Return (x, y) of the center of cell containing provided text 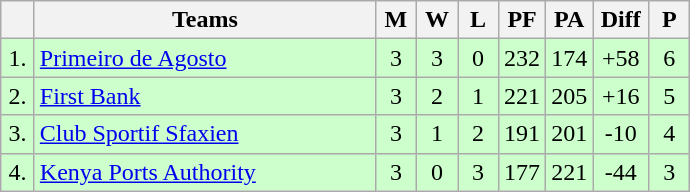
Primeiro de Agosto (204, 58)
-10 (621, 134)
Kenya Ports Authority (204, 172)
1. (18, 58)
P (670, 20)
Club Sportif Sfaxien (204, 134)
PA (570, 20)
4 (670, 134)
PF (522, 20)
+16 (621, 96)
-44 (621, 172)
4. (18, 172)
232 (522, 58)
L (478, 20)
177 (522, 172)
W (436, 20)
First Bank (204, 96)
174 (570, 58)
205 (570, 96)
5 (670, 96)
M (396, 20)
+58 (621, 58)
3. (18, 134)
6 (670, 58)
201 (570, 134)
191 (522, 134)
Teams (204, 20)
Diff (621, 20)
2. (18, 96)
